Detect which cell encompasses the target text, then output its [X, Y] center coordinate. 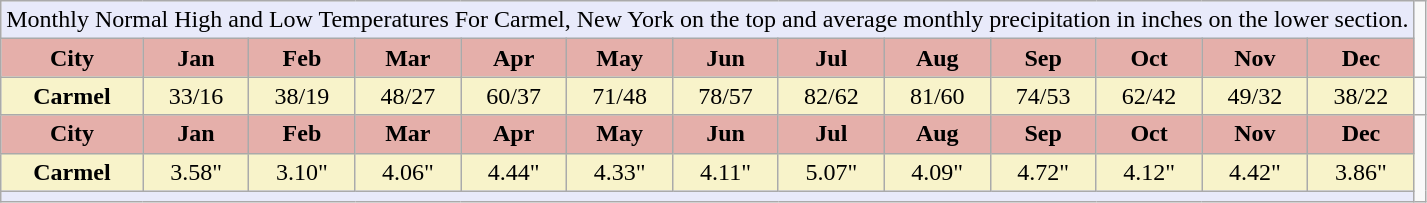
3.10" [302, 172]
33/16 [196, 96]
71/48 [620, 96]
4.44" [514, 172]
49/32 [1255, 96]
4.72" [1043, 172]
4.06" [408, 172]
82/62 [831, 96]
3.86" [1361, 172]
74/53 [1043, 96]
62/42 [1149, 96]
4.33" [620, 172]
78/57 [726, 96]
38/22 [1361, 96]
38/19 [302, 96]
4.11" [726, 172]
81/60 [937, 96]
5.07" [831, 172]
4.12" [1149, 172]
Monthly Normal High and Low Temperatures For Carmel, New York on the top and average monthly precipitation in inches on the lower section. [708, 20]
3.58" [196, 172]
4.42" [1255, 172]
4.09" [937, 172]
60/37 [514, 96]
48/27 [408, 96]
